Identify which cell holds the provided text, then report its [X, Y] central coordinate. 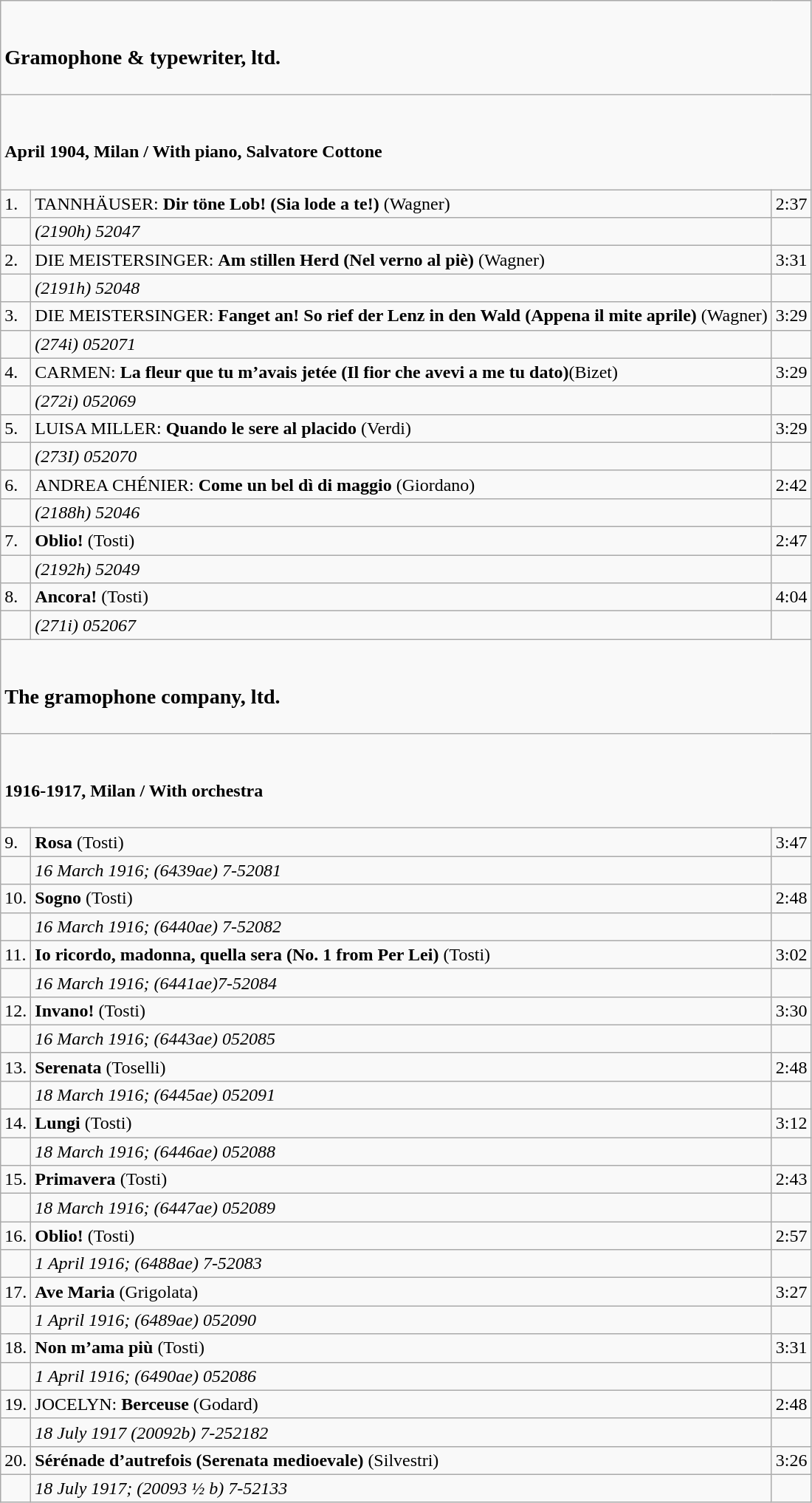
2:47 [791, 541]
18 March 1916; (6446ae) 052088 [402, 1152]
8. [16, 597]
2:37 [791, 204]
LUISA MILLER: Quando le sere al placido (Verdi) [402, 428]
11. [16, 955]
(271i) 052067 [402, 625]
April 1904, Milan / With piano, Salvatore Cottone [406, 142]
3:47 [791, 842]
18 March 1916; (6447ae) 052089 [402, 1208]
5. [16, 428]
10. [16, 898]
Ave Maria (Grigolata) [402, 1292]
16 March 1916; (6441ae)7-52084 [402, 983]
14. [16, 1124]
20. [16, 1460]
Lungi (Tosti) [402, 1124]
TANNHÄUSER: Dir töne Lob! (Sia lode a te!) (Wagner) [402, 204]
1 April 1916; (6490ae) 052086 [402, 1376]
ANDREA CHÉNIER: Come un bel dì di maggio (Giordano) [402, 484]
CARMEN: La fleur que tu m’avais jetée (Il fior che avevi a me tu dato)(Bizet) [402, 372]
18 July 1917; (20093 ½ b) 7-52133 [402, 1488]
1. [16, 204]
16 March 1916; (6443ae) 052085 [402, 1039]
Rosa (Tosti) [402, 842]
Serenata (Toselli) [402, 1067]
18. [16, 1348]
2:43 [791, 1180]
(274i) 052071 [402, 344]
17. [16, 1292]
(2191h) 52048 [402, 288]
18 July 1917 (20092b) 7-252182 [402, 1432]
(2188h) 52046 [402, 513]
3:27 [791, 1292]
DIE MEISTERSINGER: Am stillen Herd (Nel verno al piè) (Wagner) [402, 260]
(273I) 052070 [402, 456]
The gramophone company, ltd. [406, 687]
4:04 [791, 597]
Non m’ama più (Tosti) [402, 1348]
JOCELYN: Berceuse (Godard) [402, 1404]
13. [16, 1067]
12. [16, 1011]
3:02 [791, 955]
DIE MEISTERSINGER: Fanget an! So rief der Lenz in den Wald (Appena il mite aprile) (Wagner) [402, 316]
19. [16, 1404]
3. [16, 316]
1916-1917, Milan / With orchestra [406, 781]
(2190h) 52047 [402, 232]
2:42 [791, 484]
4. [16, 372]
16 March 1916; (6440ae) 7-52082 [402, 926]
Gramophone & typewriter, ltd. [406, 47]
3:30 [791, 1011]
18 March 1916; (6445ae) 052091 [402, 1095]
15. [16, 1180]
3:26 [791, 1460]
6. [16, 484]
Ancora! (Tosti) [402, 597]
1 April 1916; (6489ae) 052090 [402, 1320]
(2192h) 52049 [402, 569]
2:57 [791, 1236]
Invano! (Tosti) [402, 1011]
(272i) 052069 [402, 400]
2. [16, 260]
9. [16, 842]
Io ricordo, madonna, quella sera (No. 1 from Per Lei) (Tosti) [402, 955]
16 March 1916; (6439ae) 7-52081 [402, 870]
Primavera (Tosti) [402, 1180]
Sérénade d’autrefois (Serenata medioevale) (Silvestri) [402, 1460]
3:12 [791, 1124]
16. [16, 1236]
7. [16, 541]
1 April 1916; (6488ae) 7-52083 [402, 1264]
Sogno (Tosti) [402, 898]
